Determine the [X, Y] coordinate at the center of the cell enclosing the given text.  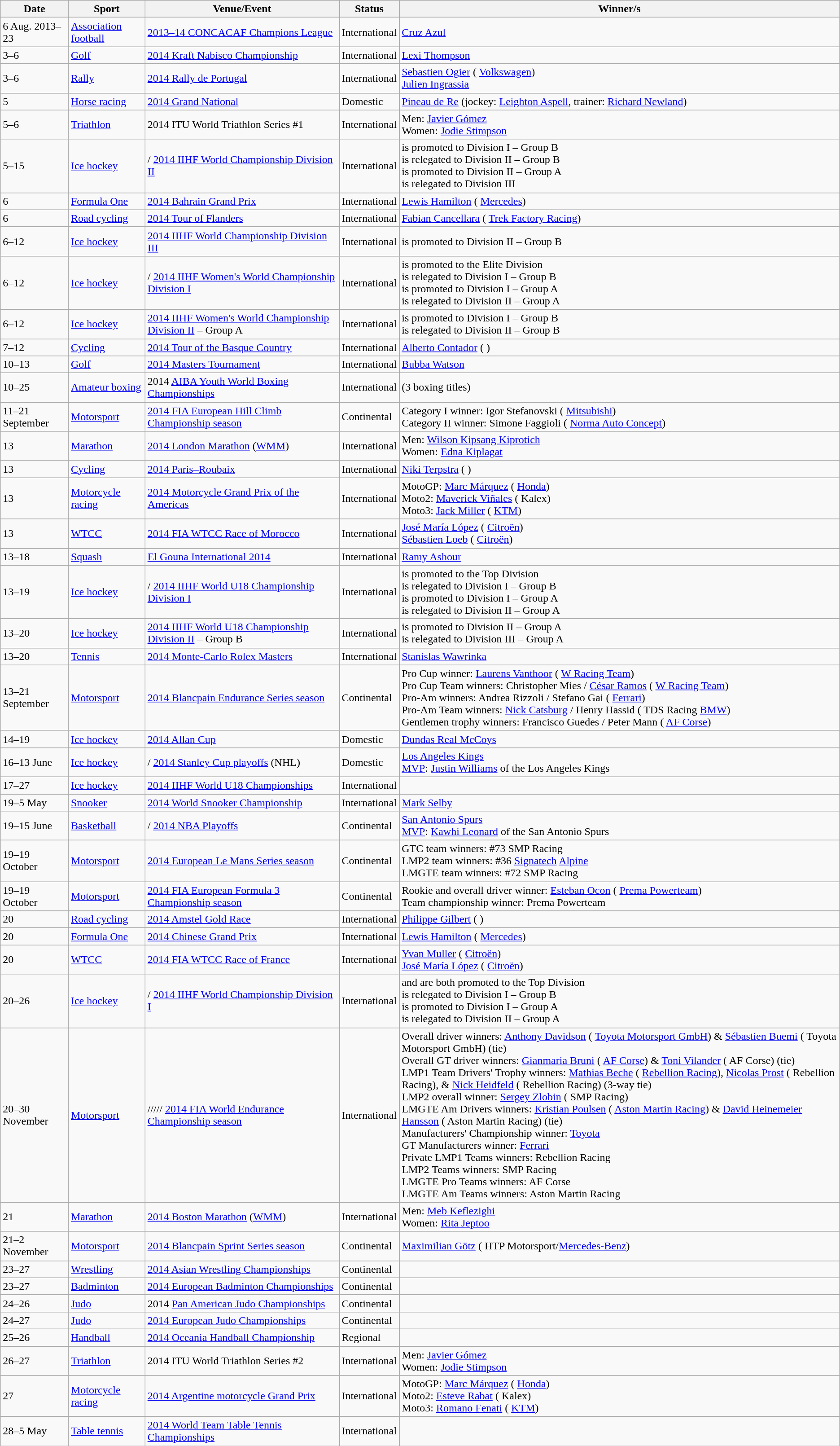
24–27 [35, 1320]
2014 Oceania Handball Championship [242, 1337]
Men: Wilson Kipsang KiprotichWomen: Edna Kiplagat [620, 446]
is promoted to Division I – Group B is relegated to Division II – Group B is promoted to Division II – Group A is relegated to Division III [620, 166]
6 Aug. 2013–23 [35, 32]
2014 FIA European Formula 3 Championship season [242, 896]
Bubba Watson [620, 365]
20–26 [35, 1001]
5 [35, 101]
10–25 [35, 388]
2014 Chinese Grand Prix [242, 936]
is promoted to Division II – Group B [620, 242]
5–6 [35, 125]
2014 World Snooker Championship [242, 802]
Yvan Muller ( Citroën) José María López ( Citroën) [620, 960]
Squash [107, 557]
2014 Monte-Carlo Rolex Masters [242, 656]
2014 Pan American Judo Championships [242, 1303]
Status [369, 9]
/ 2014 NBA Playoffs [242, 826]
2014 FIA WTCC Race of Morocco [242, 533]
2014 Asian Wrestling Championships [242, 1269]
2014 Blancpain Sprint Series season [242, 1246]
21–2 November [35, 1246]
5–15 [35, 166]
El Gouna International 2014 [242, 557]
Mark Selby [620, 802]
Badminton [107, 1286]
San Antonio SpursMVP: Kawhi Leonard of the San Antonio Spurs [620, 826]
2014 Bahrain Grand Prix [242, 201]
13–18 [35, 557]
14–19 [35, 739]
28–5 May [35, 1431]
2014 Boston Marathon (WMM) [242, 1217]
is promoted to the Elite Division is relegated to Division I – Group B is promoted to Division I – Group A is relegated to Division II – Group A [620, 283]
2014 ITU World Triathlon Series #1 [242, 125]
José María López ( Citroën) Sébastien Loeb ( Citroën) [620, 533]
16–13 June [35, 762]
Category I winner: Igor Stefanovski ( Mitsubishi)Category II winner: Simone Faggioli ( Norma Auto Concept) [620, 417]
Stanislas Wawrinka [620, 656]
Philippe Gilbert ( ) [620, 919]
13–19 [35, 592]
2014 Kraft Nabisco Championship [242, 55]
20–30 November [35, 1115]
is promoted to Division I – Group B is relegated to Division II – Group B [620, 324]
13–21 September [35, 698]
Wrestling [107, 1269]
10–13 [35, 365]
Basketball [107, 826]
MotoGP: Marc Márquez ( Honda)Moto2: Esteve Rabat ( Kalex)Moto3: Romano Fenati ( KTM) [620, 1396]
2013–14 CONCACAF Champions League [242, 32]
Ramy Ashour [620, 557]
2014 World Team Table Tennis Championships [242, 1431]
2014 Masters Tournament [242, 365]
2014 Tour of Flanders [242, 218]
is promoted to Division II – Group A is relegated to Division III – Group A [620, 633]
2014 IIHF World Championship Division III [242, 242]
is promoted to the Top Division is relegated to Division I – Group B is promoted to Division I – Group A is relegated to Division II – Group A [620, 592]
2014 Rally de Portugal [242, 78]
2014 Tour of the Basque Country [242, 347]
Regional [369, 1337]
2014 ITU World Triathlon Series #2 [242, 1360]
21 [35, 1217]
2014 European Badminton Championships [242, 1286]
Date [35, 9]
Los Angeles KingsMVP: Justin Williams of the Los Angeles Kings [620, 762]
Cruz Azul [620, 32]
24–26 [35, 1303]
Venue/Event [242, 9]
Sebastien Ogier ( Volkswagen) Julien Ingrassia [620, 78]
Amateur boxing [107, 388]
19–5 May [35, 802]
11–21 September [35, 417]
/ 2014 Stanley Cup playoffs (NHL) [242, 762]
Lexi Thompson [620, 55]
2014 Blancpain Endurance Series season [242, 698]
25–26 [35, 1337]
Niki Terpstra ( ) [620, 469]
Winner/s [620, 9]
Maximilian Götz ( HTP Motorsport/Mercedes-Benz) [620, 1246]
Rookie and overall driver winner: Esteban Ocon ( Prema Powerteam)Team championship winner: Prema Powerteam [620, 896]
Association football [107, 32]
2014 Motorcycle Grand Prix of the Americas [242, 498]
Horse racing [107, 101]
Rally [107, 78]
/ 2014 IIHF World Championship Division II [242, 166]
2014 European Judo Championships [242, 1320]
/ 2014 IIHF World U18 Championship Division I [242, 592]
26–27 [35, 1360]
Alberto Contador ( ) [620, 347]
2014 IIHF World U18 Championships [242, 785]
Sport [107, 9]
2014 AIBA Youth World Boxing Championships [242, 388]
Men: Meb KeflezighiWomen: Rita Jeptoo [620, 1217]
2014 Argentine motorcycle Grand Prix [242, 1396]
///// 2014 FIA World Endurance Championship season [242, 1115]
/ 2014 IIHF Women's World Championship Division I [242, 283]
Tennis [107, 656]
/ 2014 IIHF World Championship Division I [242, 1001]
Handball [107, 1337]
17–27 [35, 785]
7–12 [35, 347]
Fabian Cancellara ( Trek Factory Racing) [620, 218]
19–15 June [35, 826]
2014 London Marathon (WMM) [242, 446]
2014 IIHF Women's World Championship Division II – Group A [242, 324]
2014 FIA European Hill Climb Championship season [242, 417]
Table tennis [107, 1431]
Snooker [107, 802]
2014 Allan Cup [242, 739]
(3 boxing titles) [620, 388]
Pineau de Re (jockey: Leighton Aspell, trainer: Richard Newland) [620, 101]
GTC team winners: #73 SMP RacingLMP2 team winners: #36 Signatech AlpineLMGTE team winners: #72 SMP Racing [620, 861]
2014 FIA WTCC Race of France [242, 960]
27 [35, 1396]
MotoGP: Marc Márquez ( Honda)Moto2: Maverick Viñales ( Kalex)Moto3: Jack Miller ( KTM) [620, 498]
2014 Amstel Gold Race [242, 919]
2014 Paris–Roubaix [242, 469]
2014 Grand National [242, 101]
Dundas Real McCoys [620, 739]
2014 European Le Mans Series season [242, 861]
2014 IIHF World U18 Championship Division II – Group B [242, 633]
